Identify which cell holds the provided text, then report its [x, y] central coordinate. 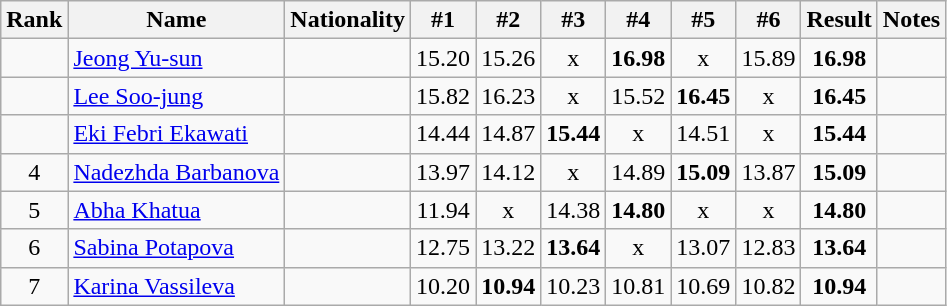
Name [176, 20]
12.83 [768, 248]
15.89 [768, 58]
4 [34, 172]
#2 [508, 20]
5 [34, 210]
10.69 [704, 286]
#6 [768, 20]
10.82 [768, 286]
15.20 [444, 58]
11.94 [444, 210]
Jeong Yu-sun [176, 58]
10.20 [444, 286]
14.44 [444, 134]
14.12 [508, 172]
6 [34, 248]
15.82 [444, 96]
Karina Vassileva [176, 286]
Sabina Potapova [176, 248]
Eki Febri Ekawati [176, 134]
15.52 [638, 96]
15.26 [508, 58]
13.97 [444, 172]
14.51 [704, 134]
#4 [638, 20]
13.07 [704, 248]
Nadezhda Barbanova [176, 172]
14.38 [574, 210]
10.81 [638, 286]
14.87 [508, 134]
13.22 [508, 248]
Lee Soo-jung [176, 96]
#5 [704, 20]
16.23 [508, 96]
Nationality [348, 20]
12.75 [444, 248]
#3 [574, 20]
Result [839, 20]
Rank [34, 20]
14.89 [638, 172]
Notes [911, 20]
10.23 [574, 286]
7 [34, 286]
#1 [444, 20]
Abha Khatua [176, 210]
13.87 [768, 172]
